Scan for the cell matching the given text and deliver its [x, y] coordinate at center. 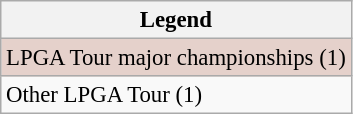
LPGA Tour major championships (1) [176, 58]
Legend [176, 20]
Other LPGA Tour (1) [176, 95]
